From the cell containing the given text, extract its center point as [X, Y] coordinate. 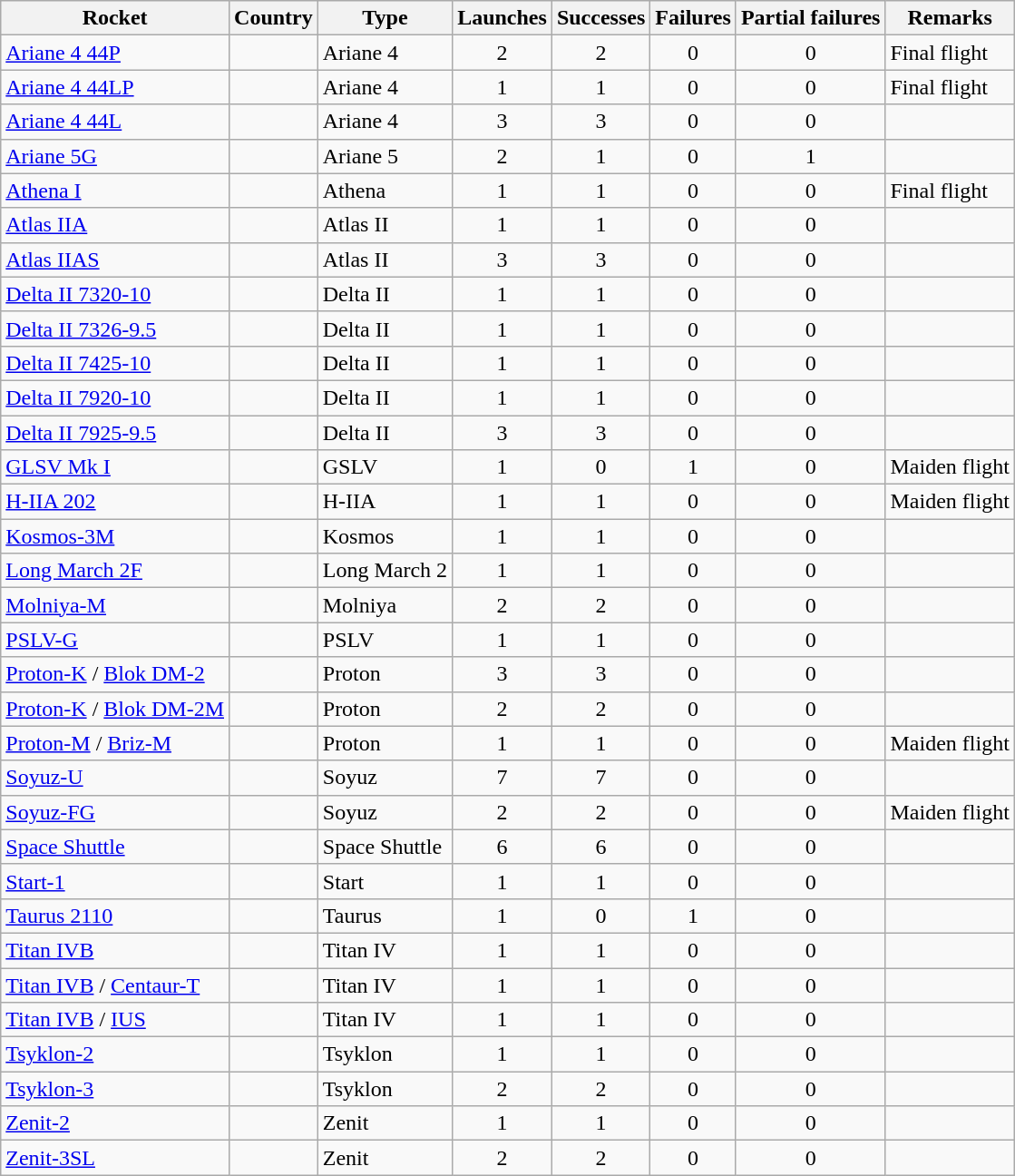
Titan IVB / Centaur-T [115, 985]
Tsyklon-2 [115, 1054]
PSLV-G [115, 640]
Proton-K / Blok DM-2 [115, 674]
Atlas IIA [115, 225]
Country [274, 18]
Long March 2F [115, 571]
H-IIA [385, 502]
Kosmos [385, 536]
Athena I [115, 191]
Taurus [385, 916]
Proton-K / Blok DM-2M [115, 709]
Type [385, 18]
Failures [693, 18]
Tsyklon-3 [115, 1089]
Remarks [950, 18]
Delta II 7326-9.5 [115, 328]
Ariane 5 [385, 156]
Delta II 7925-9.5 [115, 433]
Ariane 4 44L [115, 122]
Launches [503, 18]
Start-1 [115, 881]
Delta II 7425-10 [115, 363]
GLSV Mk I [115, 467]
Athena [385, 191]
Atlas IIAS [115, 260]
Long March 2 [385, 571]
Titan IVB [115, 950]
Rocket [115, 18]
Kosmos-3M [115, 536]
PSLV [385, 640]
Start [385, 881]
Soyuz-U [115, 778]
GSLV [385, 467]
Molniya-M [115, 605]
Taurus 2110 [115, 916]
Delta II 7320-10 [115, 294]
Ariane 5G [115, 156]
Ariane 4 44LP [115, 87]
Delta II 7920-10 [115, 397]
Proton-M / Briz-M [115, 743]
Titan IVB / IUS [115, 1020]
Successes [600, 18]
Soyuz-FG [115, 812]
Zenit-3SL [115, 1158]
Ariane 4 44P [115, 53]
Partial failures [811, 18]
Zenit-2 [115, 1123]
H-IIA 202 [115, 502]
Molniya [385, 605]
